Locate the cell with the specified text and output its [X, Y] center coordinate. 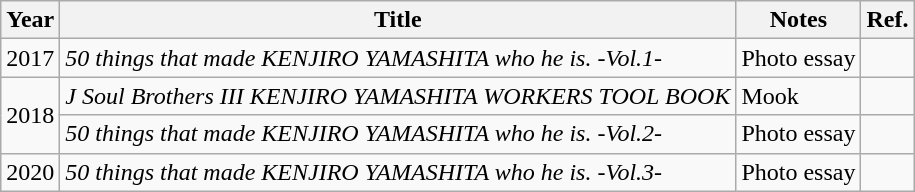
50 things that made KENJIRO YAMASHITA who he is. -Vol.1- [398, 58]
50 things that made KENJIRO YAMASHITA who he is. -Vol.2- [398, 134]
2020 [30, 172]
Ref. [888, 20]
Mook [798, 96]
2017 [30, 58]
Year [30, 20]
J Soul Brothers III KENJIRO YAMASHITA WORKERS TOOL BOOK [398, 96]
50 things that made KENJIRO YAMASHITA who he is. -Vol.3- [398, 172]
Notes [798, 20]
Title [398, 20]
2018 [30, 115]
